Find where the given text appears and provide that cell's center as (X, Y) coordinate. 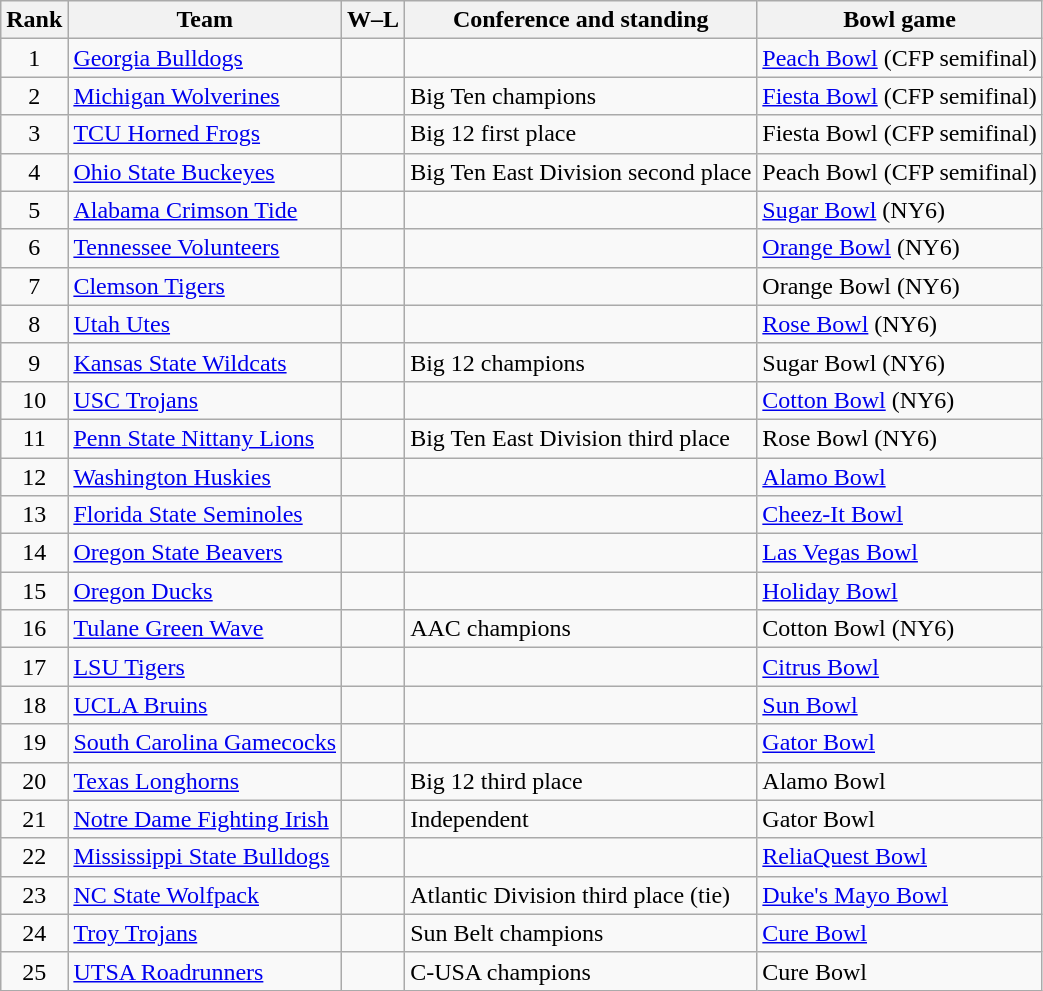
Las Vegas Bowl (900, 553)
22 (34, 857)
10 (34, 400)
UTSA Roadrunners (205, 971)
Mississippi State Bulldogs (205, 857)
Tennessee Volunteers (205, 248)
Team (205, 20)
Washington Huskies (205, 477)
9 (34, 362)
Atlantic Division third place (tie) (581, 895)
6 (34, 248)
Citrus Bowl (900, 667)
NC State Wolfpack (205, 895)
11 (34, 438)
Tulane Green Wave (205, 629)
Ohio State Buckeyes (205, 172)
Georgia Bulldogs (205, 58)
Florida State Seminoles (205, 515)
16 (34, 629)
14 (34, 553)
Cheez-It Bowl (900, 515)
Big Ten East Division third place (581, 438)
Rank (34, 20)
Oregon State Beavers (205, 553)
C-USA champions (581, 971)
TCU Horned Frogs (205, 134)
20 (34, 781)
Troy Trojans (205, 933)
Bowl game (900, 20)
AAC champions (581, 629)
Kansas State Wildcats (205, 362)
Clemson Tigers (205, 286)
15 (34, 591)
LSU Tigers (205, 667)
Big 12 third place (581, 781)
5 (34, 210)
23 (34, 895)
Penn State Nittany Lions (205, 438)
25 (34, 971)
Duke's Mayo Bowl (900, 895)
3 (34, 134)
Sun Belt champions (581, 933)
Big Ten champions (581, 96)
Notre Dame Fighting Irish (205, 819)
Big 12 first place (581, 134)
Conference and standing (581, 20)
12 (34, 477)
USC Trojans (205, 400)
7 (34, 286)
ReliaQuest Bowl (900, 857)
18 (34, 705)
Holiday Bowl (900, 591)
4 (34, 172)
2 (34, 96)
W–L (374, 20)
South Carolina Gamecocks (205, 743)
17 (34, 667)
1 (34, 58)
24 (34, 933)
Oregon Ducks (205, 591)
8 (34, 324)
Independent (581, 819)
Alabama Crimson Tide (205, 210)
Michigan Wolverines (205, 96)
Utah Utes (205, 324)
Sun Bowl (900, 705)
Texas Longhorns (205, 781)
UCLA Bruins (205, 705)
Big Ten East Division second place (581, 172)
21 (34, 819)
Big 12 champions (581, 362)
19 (34, 743)
13 (34, 515)
